Extract the (x, y) coordinate from the center of the cell holding the provided text.  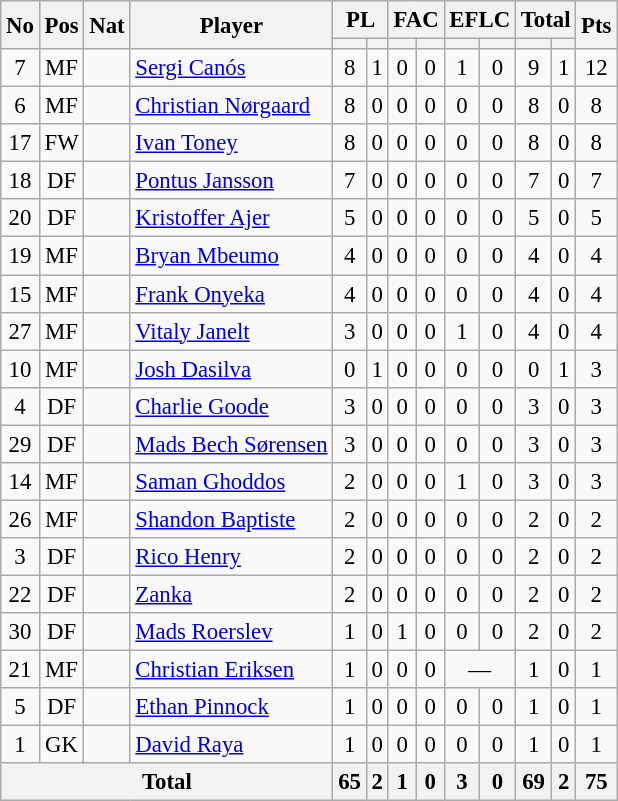
Mads Roerslev (232, 632)
FAC (416, 20)
Vitaly Janelt (232, 331)
19 (20, 256)
12 (596, 68)
75 (596, 782)
Sergi Canós (232, 68)
Bryan Mbeumo (232, 256)
Ivan Toney (232, 143)
Christian Nørgaard (232, 106)
Ethan Pinnock (232, 707)
Pts (596, 25)
Kristoffer Ajer (232, 219)
Rico Henry (232, 557)
Saman Ghoddos (232, 482)
Charlie Goode (232, 406)
Christian Eriksen (232, 670)
David Raya (232, 745)
18 (20, 181)
PL (360, 20)
No (20, 25)
27 (20, 331)
Zanka (232, 594)
Josh Dasilva (232, 369)
Nat (107, 25)
17 (20, 143)
Shandon Baptiste (232, 519)
69 (533, 782)
Frank Onyeka (232, 294)
Mads Bech Sørensen (232, 444)
9 (533, 68)
22 (20, 594)
20 (20, 219)
10 (20, 369)
GK (62, 745)
29 (20, 444)
Pos (62, 25)
EFLC (480, 20)
26 (20, 519)
Player (232, 25)
30 (20, 632)
― (480, 670)
21 (20, 670)
FW (62, 143)
65 (350, 782)
6 (20, 106)
Pontus Jansson (232, 181)
14 (20, 482)
15 (20, 294)
